Search for the cell housing the specified text and yield its [x, y] center coordinate. 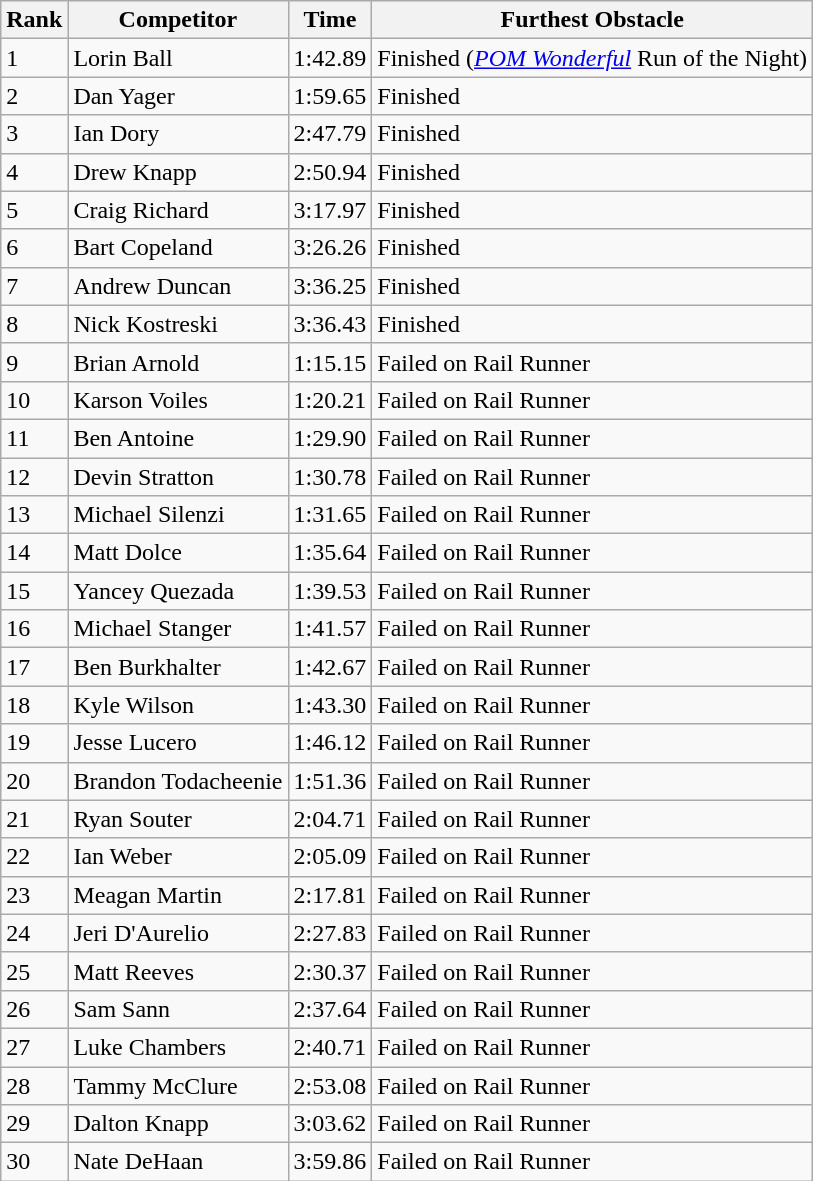
Dan Yager [178, 96]
Craig Richard [178, 210]
Nick Kostreski [178, 324]
Karson Voiles [178, 400]
Lorin Ball [178, 58]
3:59.86 [330, 1162]
16 [34, 629]
1:20.21 [330, 400]
1 [34, 58]
5 [34, 210]
2:37.64 [330, 1009]
1:42.89 [330, 58]
Meagan Martin [178, 895]
Finished (POM Wonderful Run of the Night) [592, 58]
23 [34, 895]
1:35.64 [330, 553]
10 [34, 400]
Ben Antoine [178, 438]
Jeri D'Aurelio [178, 933]
29 [34, 1124]
3:17.97 [330, 210]
11 [34, 438]
1:42.67 [330, 667]
Yancey Quezada [178, 591]
Tammy McClure [178, 1085]
9 [34, 362]
1:29.90 [330, 438]
2:04.71 [330, 819]
2:47.79 [330, 134]
3:03.62 [330, 1124]
26 [34, 1009]
3:36.25 [330, 286]
19 [34, 743]
12 [34, 477]
6 [34, 248]
Kyle Wilson [178, 705]
3 [34, 134]
3:26.26 [330, 248]
2:40.71 [330, 1047]
17 [34, 667]
28 [34, 1085]
2:17.81 [330, 895]
1:51.36 [330, 781]
Nate DeHaan [178, 1162]
1:41.57 [330, 629]
Competitor [178, 20]
Drew Knapp [178, 172]
30 [34, 1162]
Luke Chambers [178, 1047]
2:50.94 [330, 172]
15 [34, 591]
Brian Arnold [178, 362]
24 [34, 933]
25 [34, 971]
27 [34, 1047]
Sam Sann [178, 1009]
Ben Burkhalter [178, 667]
18 [34, 705]
2:53.08 [330, 1085]
1:15.15 [330, 362]
Devin Stratton [178, 477]
3:36.43 [330, 324]
20 [34, 781]
Jesse Lucero [178, 743]
8 [34, 324]
Time [330, 20]
2:27.83 [330, 933]
14 [34, 553]
Rank [34, 20]
2:05.09 [330, 857]
Bart Copeland [178, 248]
1:30.78 [330, 477]
Furthest Obstacle [592, 20]
1:43.30 [330, 705]
Brandon Todacheenie [178, 781]
Matt Dolce [178, 553]
1:39.53 [330, 591]
Ian Weber [178, 857]
21 [34, 819]
1:31.65 [330, 515]
1:46.12 [330, 743]
Ian Dory [178, 134]
2:30.37 [330, 971]
13 [34, 515]
Michael Stanger [178, 629]
Michael Silenzi [178, 515]
4 [34, 172]
22 [34, 857]
Andrew Duncan [178, 286]
Ryan Souter [178, 819]
7 [34, 286]
Dalton Knapp [178, 1124]
Matt Reeves [178, 971]
2 [34, 96]
1:59.65 [330, 96]
